Provide the (x, y) coordinate of the cell's center where the given text is located.  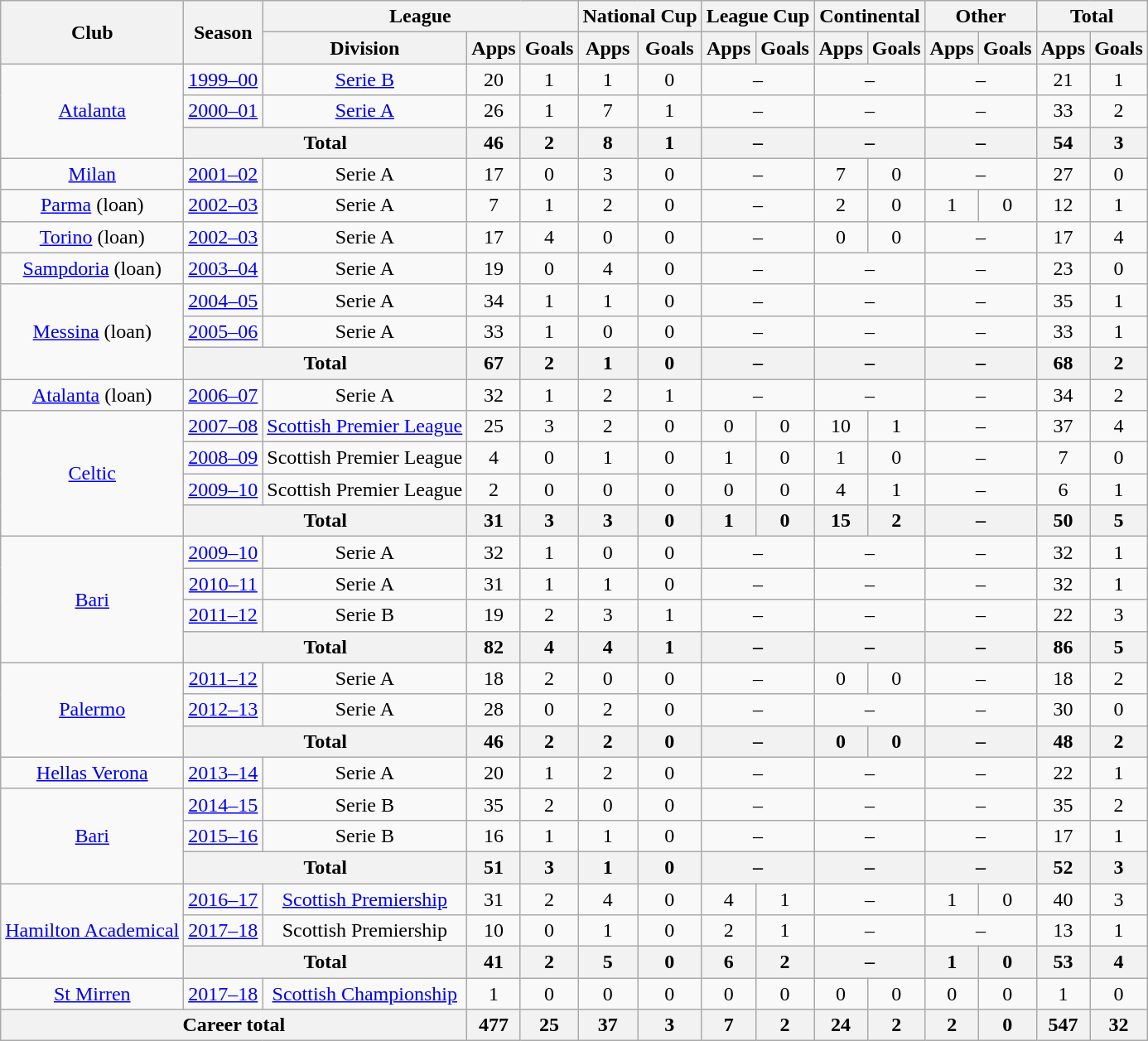
27 (1063, 174)
41 (494, 962)
13 (1063, 931)
21 (1063, 80)
St Mirren (93, 994)
26 (494, 111)
16 (494, 836)
Celtic (93, 474)
2001–02 (224, 174)
67 (494, 363)
51 (494, 867)
53 (1063, 962)
82 (494, 647)
Sampdoria (loan) (93, 268)
Club (93, 32)
40 (1063, 899)
Parma (loan) (93, 205)
15 (841, 521)
1999–00 (224, 80)
Atalanta (93, 111)
2014–15 (224, 804)
Milan (93, 174)
2005–06 (224, 331)
Torino (loan) (93, 237)
477 (494, 1025)
2013–14 (224, 773)
2015–16 (224, 836)
Scottish Championship (364, 994)
Season (224, 32)
12 (1063, 205)
68 (1063, 363)
86 (1063, 647)
2000–01 (224, 111)
Continental (870, 17)
2012–13 (224, 710)
2007–08 (224, 427)
2016–17 (224, 899)
Hellas Verona (93, 773)
2003–04 (224, 268)
24 (841, 1025)
Division (364, 48)
National Cup (639, 17)
Palermo (93, 710)
League (421, 17)
2004–05 (224, 300)
Messina (loan) (93, 331)
52 (1063, 867)
2006–07 (224, 395)
Other (981, 17)
54 (1063, 142)
48 (1063, 741)
League Cup (758, 17)
23 (1063, 268)
2008–09 (224, 458)
547 (1063, 1025)
Hamilton Academical (93, 930)
30 (1063, 710)
50 (1063, 521)
28 (494, 710)
Career total (234, 1025)
8 (608, 142)
2010–11 (224, 584)
Atalanta (loan) (93, 395)
